From the cell containing the given text, extract its center point as [x, y] coordinate. 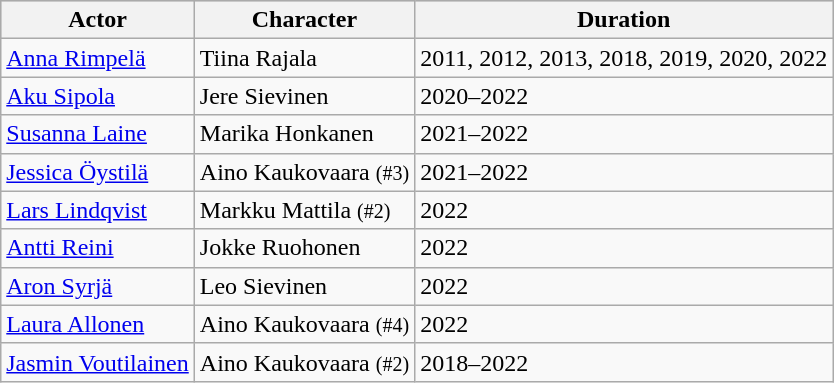
Aku Sipola [98, 96]
Laura Allonen [98, 324]
Jere Sievinen [304, 96]
Aino Kaukovaara (#3) [304, 172]
Markku Mattila (#2) [304, 210]
Aron Syrjä [98, 286]
Aino Kaukovaara (#4) [304, 324]
2018–2022 [624, 362]
Anna Rimpelä [98, 58]
Actor [98, 20]
Leo Sievinen [304, 286]
2020–2022 [624, 96]
Character [304, 20]
2011, 2012, 2013, 2018, 2019, 2020, 2022 [624, 58]
Aino Kaukovaara (#2) [304, 362]
Marika Honkanen [304, 134]
Lars Lindqvist [98, 210]
Antti Reini [98, 248]
Jasmin Voutilainen [98, 362]
Tiina Rajala [304, 58]
Duration [624, 20]
Susanna Laine [98, 134]
Jessica Öystilä [98, 172]
Jokke Ruohonen [304, 248]
